Determine the [X, Y] coordinate at the center of the cell enclosing the given text.  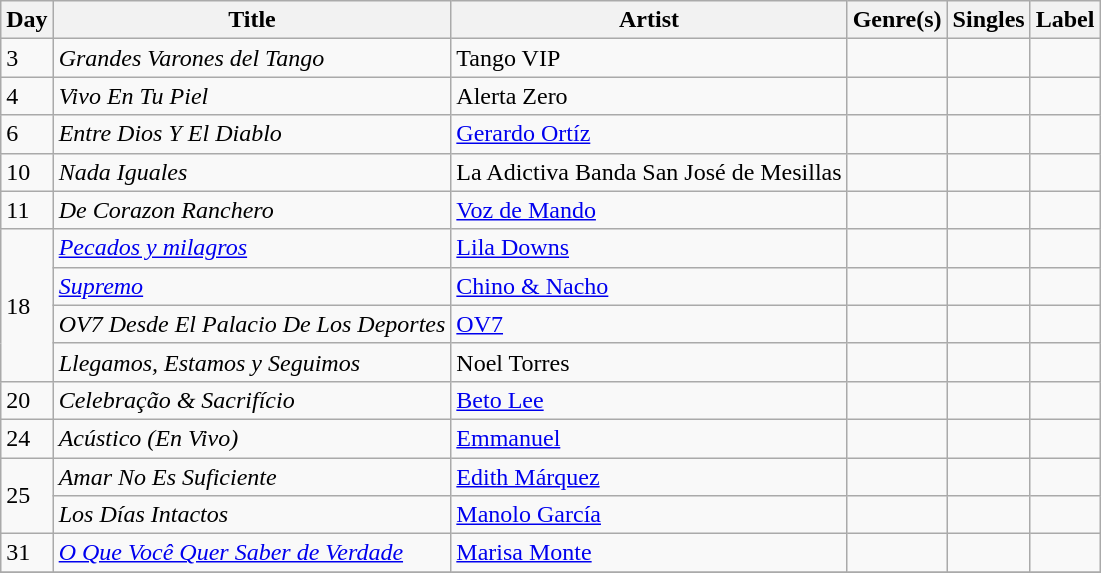
Alerta Zero [649, 96]
OV7 [649, 324]
Noel Torres [649, 362]
Celebração & Sacrifício [252, 400]
Supremo [252, 286]
OV7 Desde El Palacio De Los Deportes [252, 324]
Llegamos, Estamos y Seguimos [252, 362]
Lila Downs [649, 248]
24 [27, 438]
Vivo En Tu Piel [252, 96]
O Que Você Quer Saber de Verdade [252, 553]
Amar No Es Suficiente [252, 477]
6 [27, 134]
Acústico (En Vivo) [252, 438]
Beto Lee [649, 400]
Marisa Monte [649, 553]
Entre Dios Y El Diablo [252, 134]
3 [27, 58]
Artist [649, 20]
10 [27, 172]
Gerardo Ortíz [649, 134]
Title [252, 20]
Grandes Varones del Tango [252, 58]
Los Días Intactos [252, 515]
Manolo García [649, 515]
Day [27, 20]
Singles [988, 20]
La Adictiva Banda San José de Mesillas [649, 172]
Nada Iguales [252, 172]
31 [27, 553]
20 [27, 400]
Chino & Nacho [649, 286]
Pecados y milagros [252, 248]
Emmanuel [649, 438]
25 [27, 496]
Edith Márquez [649, 477]
Genre(s) [897, 20]
Tango VIP [649, 58]
4 [27, 96]
Label [1065, 20]
18 [27, 305]
De Corazon Ranchero [252, 210]
11 [27, 210]
Voz de Mando [649, 210]
